Capture the cell that displays the provided text and extract its (x, y) central coordinate. 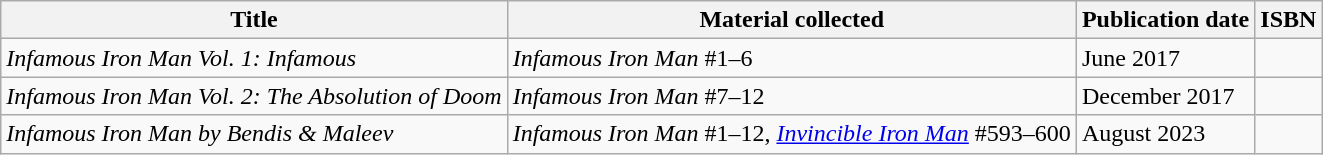
December 2017 (1165, 96)
Infamous Iron Man Vol. 2: The Absolution of Doom (254, 96)
Infamous Iron Man Vol. 1: Infamous (254, 58)
Infamous Iron Man #1–6 (792, 58)
August 2023 (1165, 134)
Title (254, 20)
Material collected (792, 20)
Infamous Iron Man #1–12, Invincible Iron Man #593–600 (792, 134)
June 2017 (1165, 58)
Infamous Iron Man by Bendis & Maleev (254, 134)
Infamous Iron Man #7–12 (792, 96)
Publication date (1165, 20)
ISBN (1288, 20)
